Locate the cell with the specified text and output its (x, y) center coordinate. 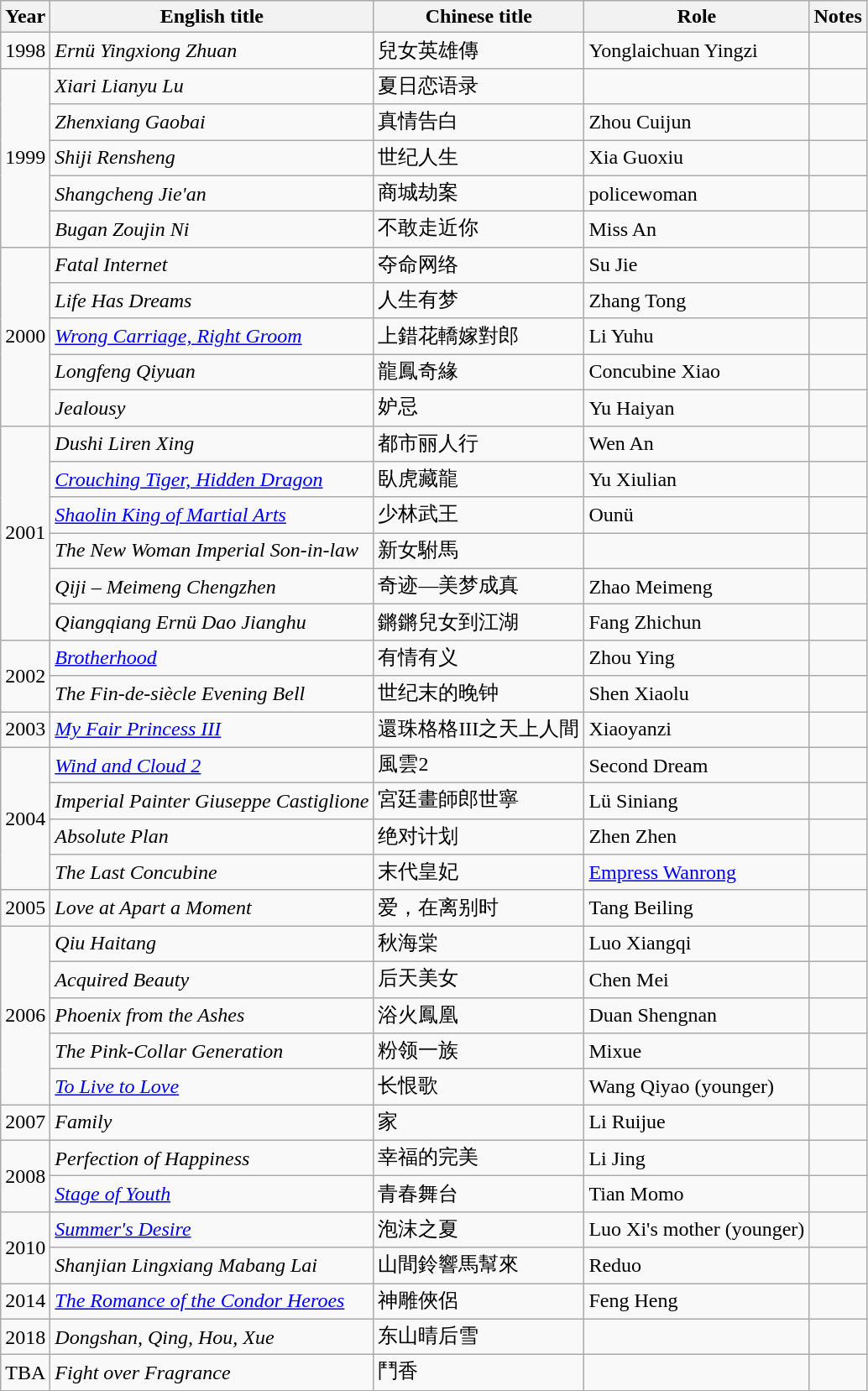
Qiu Haitang (212, 944)
Qiji – Meimeng Chengzhen (212, 586)
Yu Xiulian (697, 480)
2008 (25, 1175)
Phoenix from the Ashes (212, 1016)
鏘鏘兒女到江湖 (478, 623)
新女駙馬 (478, 551)
Role (697, 17)
Zhang Tong (697, 301)
2014 (25, 1301)
English title (212, 17)
Miss An (697, 230)
Yonglaichuan Yingzi (697, 50)
粉领一族 (478, 1051)
Life Has Dreams (212, 301)
Stage of Youth (212, 1194)
真情告白 (478, 123)
Second Dream (697, 766)
Dushi Liren Xing (212, 443)
秋海棠 (478, 944)
Concubine Xiao (697, 373)
Absolute Plan (212, 836)
Wen An (697, 443)
Year (25, 17)
末代皇妃 (478, 873)
长恨歌 (478, 1086)
东山晴后雪 (478, 1336)
山間鈴響馬幫來 (478, 1266)
2006 (25, 1016)
Imperial Painter Giuseppe Castiglione (212, 801)
宮廷畫師郎世寧 (478, 801)
Summer's Desire (212, 1229)
Duan Shengnan (697, 1016)
Su Jie (697, 265)
Ounü (697, 515)
奇迹—美梦成真 (478, 586)
Feng Heng (697, 1301)
夺命网络 (478, 265)
龍鳳奇緣 (478, 373)
Bugan Zoujin Ni (212, 230)
2002 (25, 675)
Xiari Lianyu Lu (212, 86)
Qiangqiang Ernü Dao Jianghu (212, 623)
人生有梦 (478, 301)
2010 (25, 1247)
妒忌 (478, 408)
少林武王 (478, 515)
世纪末的晚钟 (478, 693)
2000 (25, 336)
Acquired Beauty (212, 979)
Wind and Cloud 2 (212, 766)
Chinese title (478, 17)
Chen Mei (697, 979)
Perfection of Happiness (212, 1158)
浴火鳳凰 (478, 1016)
上錯花轎嫁對郎 (478, 336)
2007 (25, 1123)
TBA (25, 1373)
Wrong Carriage, Right Groom (212, 336)
Mixue (697, 1051)
有情有义 (478, 658)
Luo Xi's mother (younger) (697, 1229)
家 (478, 1123)
2004 (25, 818)
Dongshan, Qing, Hou, Xue (212, 1336)
绝对计划 (478, 836)
兒女英雄傳 (478, 50)
Zhao Meimeng (697, 586)
Lü Siniang (697, 801)
policewoman (697, 193)
神雕俠侶 (478, 1301)
Longfeng Qiyuan (212, 373)
The Pink-Collar Generation (212, 1051)
臥虎藏龍 (478, 480)
鬥香 (478, 1373)
Xia Guoxiu (697, 158)
后天美女 (478, 979)
風雲2 (478, 766)
Li Ruijue (697, 1123)
Shaolin King of Martial Arts (212, 515)
Zhen Zhen (697, 836)
2005 (25, 908)
Shangcheng Jie'an (212, 193)
2018 (25, 1336)
商城劫案 (478, 193)
Wang Qiyao (younger) (697, 1086)
Fight over Fragrance (212, 1373)
Li Yuhu (697, 336)
Notes (838, 17)
Li Jing (697, 1158)
Shanjian Lingxiang Mabang Lai (212, 1266)
Shen Xiaolu (697, 693)
青春舞台 (478, 1194)
To Live to Love (212, 1086)
Crouching Tiger, Hidden Dragon (212, 480)
Zhou Cuijun (697, 123)
Fatal Internet (212, 265)
爱，在离别时 (478, 908)
Shiji Rensheng (212, 158)
泡沫之夏 (478, 1229)
The New Woman Imperial Son-in-law (212, 551)
Reduo (697, 1266)
1998 (25, 50)
Yu Haiyan (697, 408)
Family (212, 1123)
夏日恋语录 (478, 86)
Luo Xiangqi (697, 944)
Tang Beiling (697, 908)
The Romance of the Condor Heroes (212, 1301)
Zhou Ying (697, 658)
Brotherhood (212, 658)
Ernü Yingxiong Zhuan (212, 50)
Empress Wanrong (697, 873)
The Fin-de-siècle Evening Bell (212, 693)
幸福的完美 (478, 1158)
1999 (25, 158)
Zhenxiang Gaobai (212, 123)
世纪人生 (478, 158)
2001 (25, 532)
2003 (25, 730)
Tian Momo (697, 1194)
還珠格格III之天上人間 (478, 730)
Fang Zhichun (697, 623)
都市丽人行 (478, 443)
My Fair Princess III (212, 730)
Jealousy (212, 408)
Love at Apart a Moment (212, 908)
不敢走近你 (478, 230)
Xiaoyanzi (697, 730)
The Last Concubine (212, 873)
